Detect which cell encompasses the target text, then output its (X, Y) center coordinate. 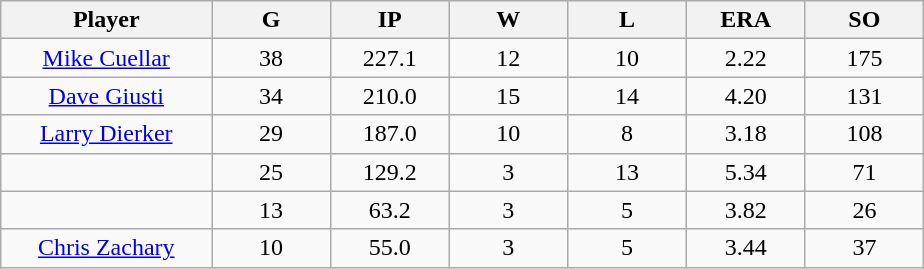
108 (864, 134)
25 (272, 172)
12 (508, 58)
5.34 (746, 172)
Chris Zachary (106, 248)
129.2 (390, 172)
8 (628, 134)
W (508, 20)
34 (272, 96)
38 (272, 58)
Mike Cuellar (106, 58)
37 (864, 248)
3.82 (746, 210)
29 (272, 134)
SO (864, 20)
4.20 (746, 96)
Larry Dierker (106, 134)
14 (628, 96)
Dave Giusti (106, 96)
227.1 (390, 58)
2.22 (746, 58)
3.18 (746, 134)
187.0 (390, 134)
ERA (746, 20)
IP (390, 20)
71 (864, 172)
63.2 (390, 210)
3.44 (746, 248)
175 (864, 58)
G (272, 20)
26 (864, 210)
131 (864, 96)
Player (106, 20)
210.0 (390, 96)
L (628, 20)
55.0 (390, 248)
15 (508, 96)
